Return (X, Y) of the center of cell containing provided text 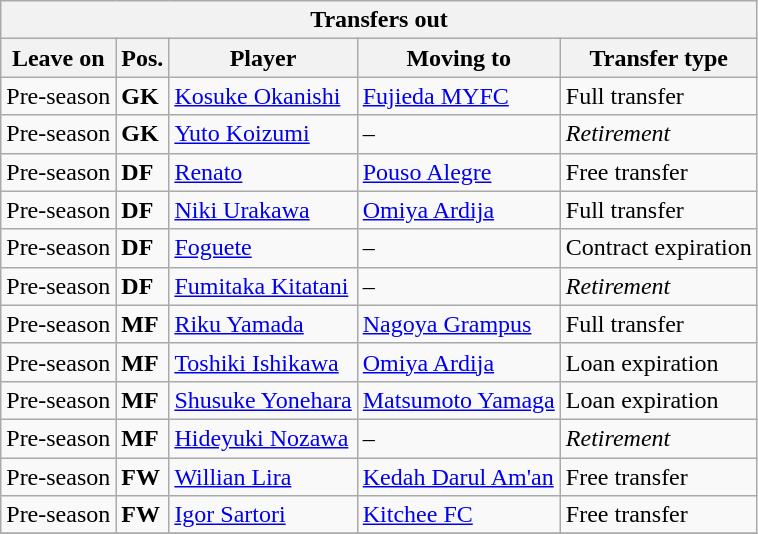
Pos. (142, 58)
Transfers out (380, 20)
Fumitaka Kitatani (263, 286)
Kedah Darul Am'an (458, 477)
Moving to (458, 58)
Foguete (263, 248)
Hideyuki Nozawa (263, 438)
Kosuke Okanishi (263, 96)
Pouso Alegre (458, 172)
Shusuke Yonehara (263, 400)
Igor Sartori (263, 515)
Contract expiration (658, 248)
Transfer type (658, 58)
Kitchee FC (458, 515)
Matsumoto Yamaga (458, 400)
Willian Lira (263, 477)
Leave on (58, 58)
Player (263, 58)
Yuto Koizumi (263, 134)
Renato (263, 172)
Riku Yamada (263, 324)
Fujieda MYFC (458, 96)
Niki Urakawa (263, 210)
Nagoya Grampus (458, 324)
Toshiki Ishikawa (263, 362)
